Return the (X, Y) coordinate for the center point of the cell that contains the specified text.  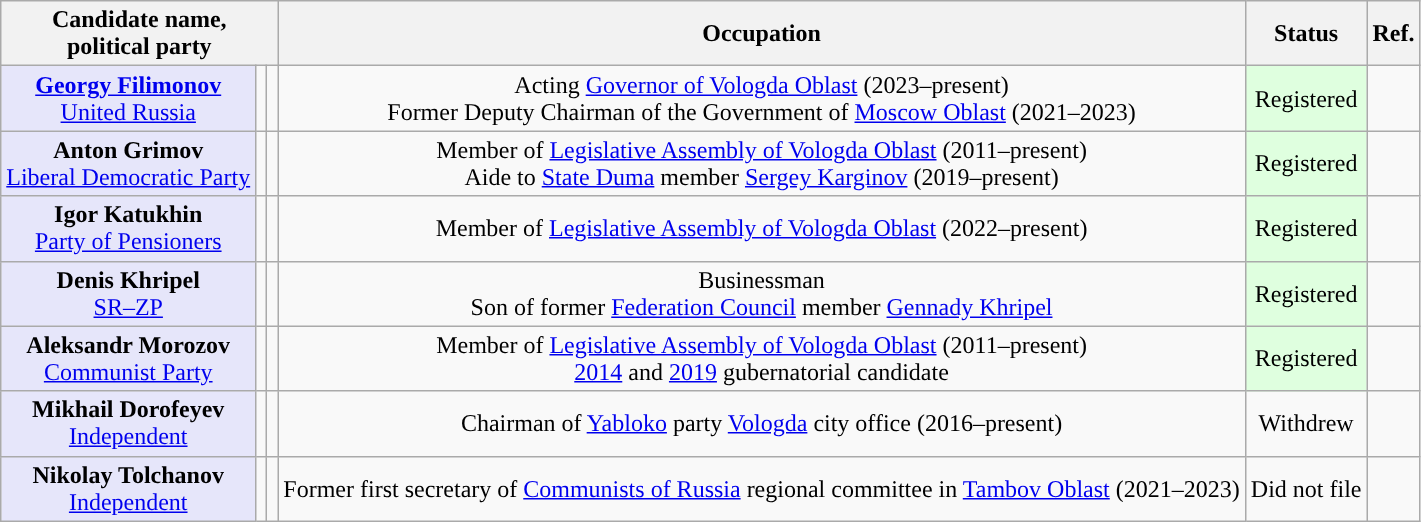
Aleksandr MorozovCommunist Party (128, 358)
Nikolay TolchanovIndependent (128, 488)
Igor KatukhinParty of Pensioners (128, 228)
Denis KhripelSR–ZP (128, 294)
Candidate name,political party (140, 34)
Georgy FilimonovUnited Russia (128, 98)
Anton GrimovLiberal Democratic Party (128, 164)
Status (1306, 34)
Did not file (1306, 488)
Member of Legislative Assembly of Vologda Oblast (2011–present)2014 and 2019 gubernatorial candidate (762, 358)
Acting Governor of Vologda Oblast (2023–present)Former Deputy Chairman of the Government of Moscow Oblast (2021–2023) (762, 98)
Occupation (762, 34)
Member of Legislative Assembly of Vologda Oblast (2011–present)Aide to State Duma member Sergey Karginov (2019–present) (762, 164)
Ref. (1394, 34)
Chairman of Yabloko party Vologda city office (2016–present) (762, 424)
Withdrew (1306, 424)
Mikhail DorofeyevIndependent (128, 424)
BusinessmanSon of former Federation Council member Gennady Khripel (762, 294)
Former first secretary of Communists of Russia regional committee in Tambov Oblast (2021–2023) (762, 488)
Member of Legislative Assembly of Vologda Oblast (2022–present) (762, 228)
